Provide the (X, Y) coordinate of the cell's center where the given text is located.  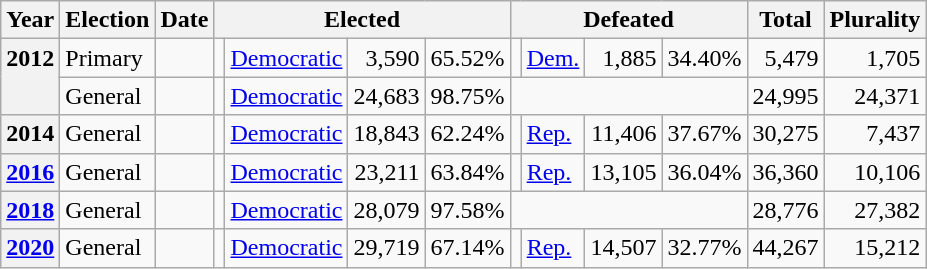
30,275 (786, 134)
Plurality (875, 20)
11,406 (624, 134)
10,106 (875, 172)
14,507 (624, 248)
65.52% (468, 58)
2014 (30, 134)
32.77% (704, 248)
13,105 (624, 172)
67.14% (468, 248)
36.04% (704, 172)
27,382 (875, 210)
2012 (30, 77)
24,683 (386, 96)
1,705 (875, 58)
5,479 (786, 58)
1,885 (624, 58)
2016 (30, 172)
2018 (30, 210)
Year (30, 20)
98.75% (468, 96)
63.84% (468, 172)
37.67% (704, 134)
29,719 (386, 248)
Election (108, 20)
Defeated (628, 20)
62.24% (468, 134)
Primary (108, 58)
3,590 (386, 58)
44,267 (786, 248)
36,360 (786, 172)
Total (786, 20)
28,776 (786, 210)
15,212 (875, 248)
2020 (30, 248)
24,371 (875, 96)
Elected (362, 20)
7,437 (875, 134)
18,843 (386, 134)
28,079 (386, 210)
34.40% (704, 58)
Date (184, 20)
24,995 (786, 96)
97.58% (468, 210)
23,211 (386, 172)
Dem. (553, 58)
